For the text-containing cell, return its midpoint in [x, y] coordinate format. 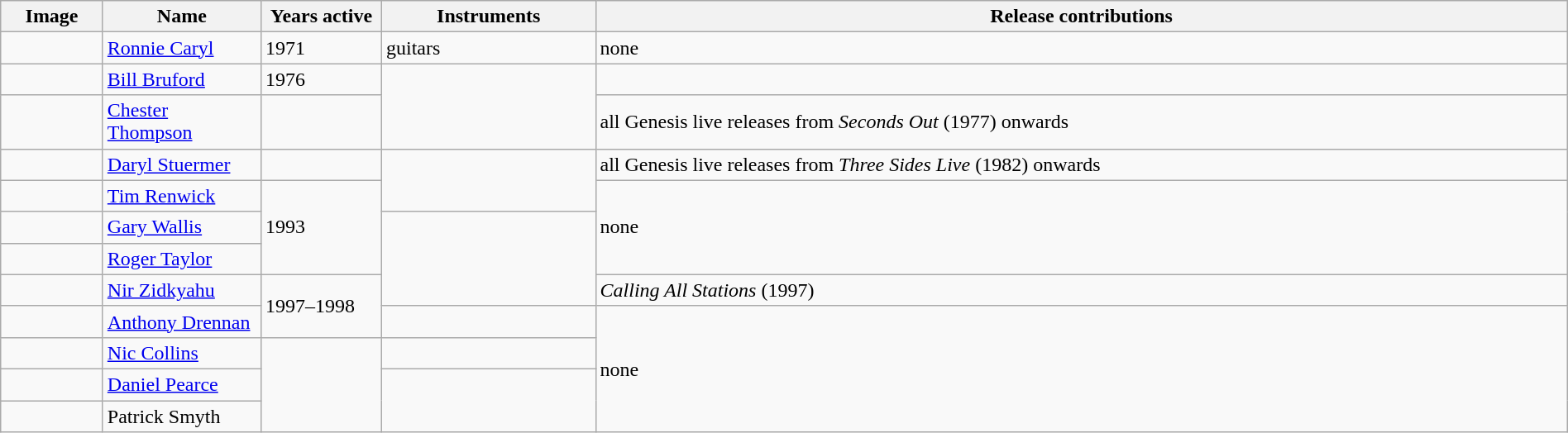
Chester Thompson [182, 122]
Tim Renwick [182, 196]
1993 [321, 227]
Anthony Drennan [182, 321]
Bill Bruford [182, 79]
Years active [321, 17]
1976 [321, 79]
all Genesis live releases from Three Sides Live (1982) onwards [1082, 164]
Ronnie Caryl [182, 48]
Name [182, 17]
Nir Zidkyahu [182, 290]
Instruments [488, 17]
guitars [488, 48]
Patrick Smyth [182, 416]
1997–1998 [321, 306]
Daryl Stuermer [182, 164]
1971 [321, 48]
Daniel Pearce [182, 384]
Calling All Stations (1997) [1082, 290]
all Genesis live releases from Seconds Out (1977) onwards [1082, 122]
Image [52, 17]
Roger Taylor [182, 259]
Nic Collins [182, 353]
Gary Wallis [182, 227]
Release contributions [1082, 17]
